Extract the (X, Y) coordinate from the center of the cell holding the provided text.  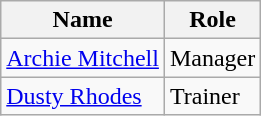
Trainer (212, 96)
Archie Mitchell (83, 58)
Dusty Rhodes (83, 96)
Name (83, 20)
Manager (212, 58)
Role (212, 20)
